For the text-containing cell, return its midpoint in [x, y] coordinate format. 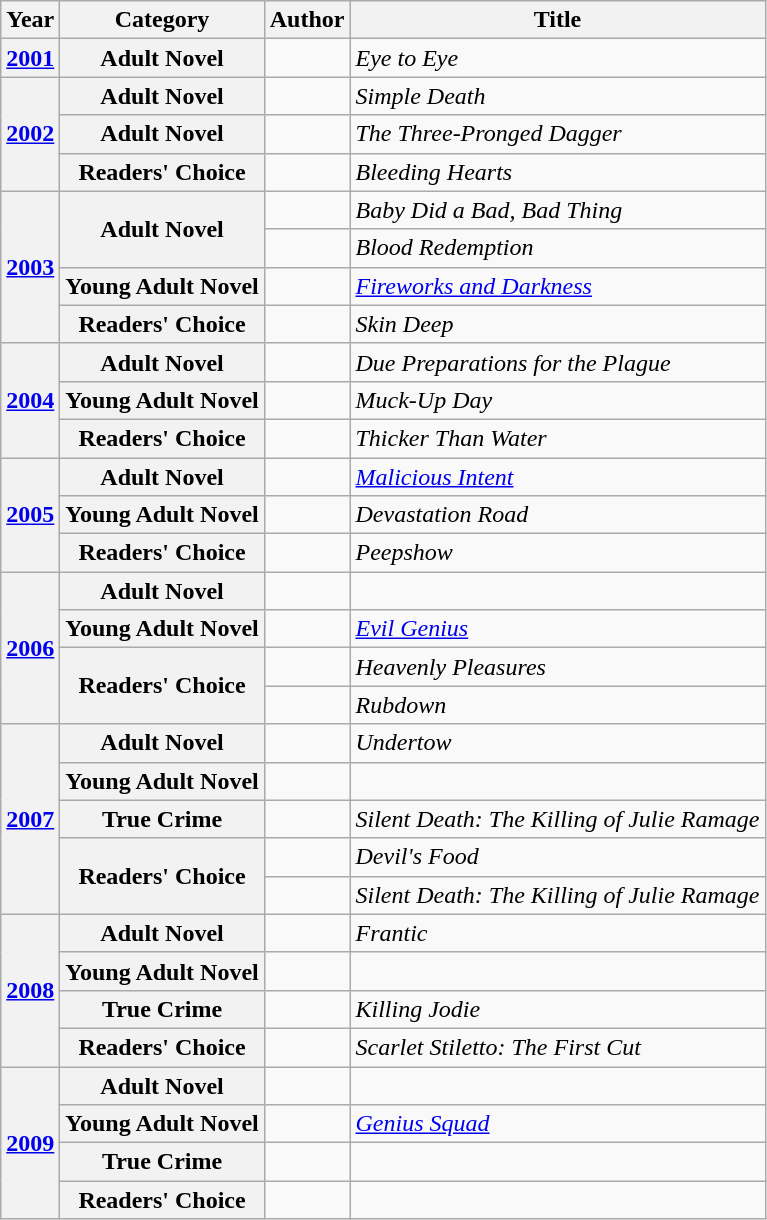
Scarlet Stiletto: The First Cut [558, 1047]
Year [30, 20]
2008 [30, 990]
Rubdown [558, 705]
Due Preparations for the Plague [558, 362]
2003 [30, 267]
Genius Squad [558, 1124]
Peepshow [558, 553]
Fireworks and Darkness [558, 286]
2006 [30, 648]
2001 [30, 58]
Undertow [558, 743]
Muck-Up Day [558, 400]
2009 [30, 1142]
2005 [30, 515]
2004 [30, 400]
Evil Genius [558, 629]
2007 [30, 819]
Baby Did a Bad, Bad Thing [558, 210]
Blood Redemption [558, 248]
2002 [30, 134]
Author [307, 20]
Skin Deep [558, 324]
Simple Death [558, 96]
Heavenly Pleasures [558, 667]
Devastation Road [558, 515]
Frantic [558, 933]
Killing Jodie [558, 1009]
Thicker Than Water [558, 438]
Title [558, 20]
The Three-Pronged Dagger [558, 134]
Malicious Intent [558, 477]
Bleeding Hearts [558, 172]
Eye to Eye [558, 58]
Devil's Food [558, 857]
Category [162, 20]
